Return the (x, y) coordinate for the center point of the cell that contains the specified text.  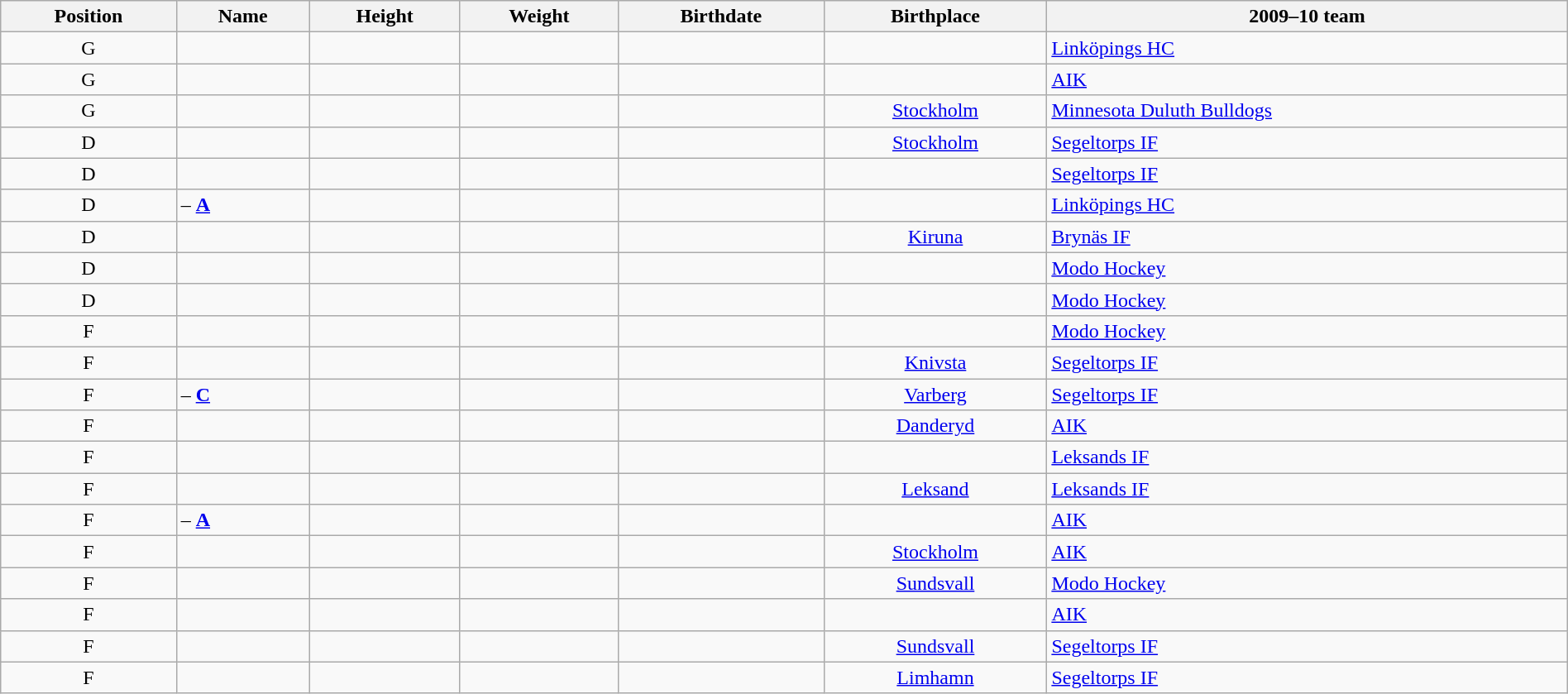
Birthplace (935, 17)
Height (385, 17)
– C (243, 395)
2009–10 team (1307, 17)
Kiruna (935, 237)
Danderyd (935, 426)
Weight (539, 17)
Brynäs IF (1307, 237)
Leksand (935, 489)
Limhamn (935, 677)
Varberg (935, 395)
Minnesota Duluth Bulldogs (1307, 111)
Birthdate (721, 17)
Position (88, 17)
Name (243, 17)
Knivsta (935, 362)
